Identify which cell holds the provided text, then report its (X, Y) central coordinate. 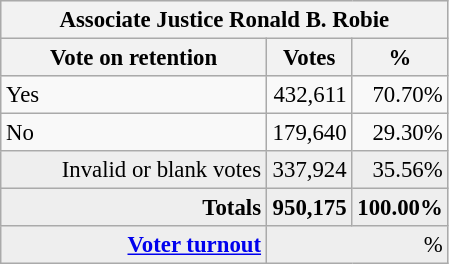
29.30% (400, 133)
179,640 (309, 133)
Vote on retention (134, 58)
Totals (134, 208)
337,924 (309, 170)
100.00% (400, 208)
Yes (134, 95)
950,175 (309, 208)
Associate Justice Ronald B. Robie (224, 20)
Votes (309, 58)
70.70% (400, 95)
35.56% (400, 170)
No (134, 133)
Voter turnout (134, 245)
Invalid or blank votes (134, 170)
432,611 (309, 95)
